Search for the cell housing the specified text and yield its (X, Y) center coordinate. 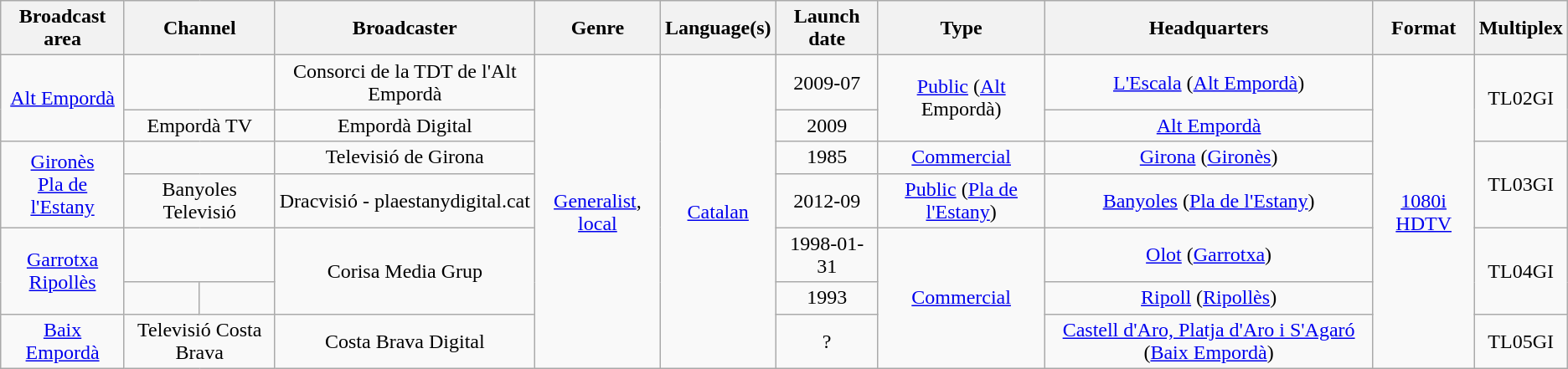
2009-07 (827, 82)
Launch date (827, 28)
Generalist, local (598, 212)
1998-01-31 (827, 254)
Broadcaster (405, 28)
GarrotxaRipollès (63, 271)
Dracvisió - plaestanydigital.cat (405, 201)
TL02GI (1521, 99)
Empordà TV (199, 126)
? (827, 341)
Multiplex (1521, 28)
Corisa Media Grup (405, 271)
Empordà Digital (405, 126)
Catalan (718, 212)
Ripoll (Ripollès) (1209, 298)
Consorci de la TDT de l'Alt Empordà (405, 82)
Banyoles Televisió (199, 201)
2009 (827, 126)
TL04GI (1521, 271)
Costa Brava Digital (405, 341)
Banyoles (Pla de l'Estany) (1209, 201)
2012-09 (827, 201)
TL03GI (1521, 184)
Type (962, 28)
Televisió de Girona (405, 157)
L'Escala (Alt Empordà) (1209, 82)
Broadcast area (63, 28)
Girona (Gironès) (1209, 157)
Televisió Costa Brava (199, 341)
Public (Pla de l'Estany) (962, 201)
Headquarters (1209, 28)
GironèsPla de l'Estany (63, 184)
TL05GI (1521, 341)
Genre (598, 28)
1080i HDTV (1424, 212)
1985 (827, 157)
Public (Alt Empordà) (962, 99)
Channel (199, 28)
Castell d'Aro, Platja d'Aro i S'Agaró (Baix Empordà) (1209, 341)
1993 (827, 298)
Baix Empordà (63, 341)
Format (1424, 28)
Olot (Garrotxa) (1209, 254)
Language(s) (718, 28)
